Extract the [x, y] coordinate from the center of the cell holding the provided text.  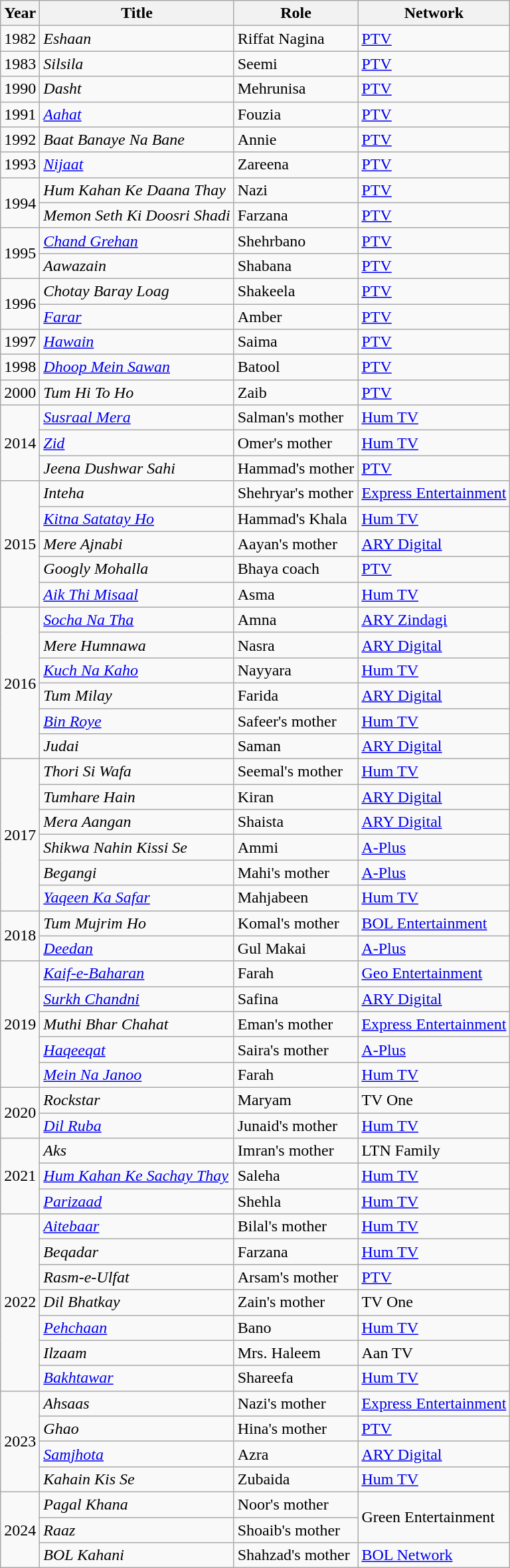
Dil Ruba [137, 1126]
Judai [137, 746]
Ammi [296, 847]
Zubaida [296, 1479]
Aahat [137, 114]
Bakhtawar [137, 1378]
Kitna Satatay Ho [137, 519]
2018 [20, 936]
Bhaya coach [296, 569]
Junaid's mother [296, 1126]
2019 [20, 1024]
2014 [20, 443]
Hina's mother [296, 1429]
Muthi Bhar Chahat [137, 1024]
Shahzad's mother [296, 1555]
1993 [20, 165]
Hum Kahan Ke Sachay Thay [137, 1176]
Aitebaar [137, 1227]
Zaib [296, 392]
Bilal's mother [296, 1227]
Silsila [137, 64]
ARY Zindagi [434, 620]
Rockstar [137, 1100]
Network [434, 13]
Tum Mujrim Ho [137, 923]
Safina [296, 999]
Zain's mother [296, 1302]
Asma [296, 594]
Shehrbano [296, 240]
Dasht [137, 89]
Haqeeqat [137, 1049]
Imran's mother [296, 1151]
Ilzaam [137, 1353]
Nasra [296, 645]
Thori Si Wafa [137, 772]
Komal's mother [296, 923]
Mein Na Janoo [137, 1075]
Baat Banaye Na Bane [137, 139]
Nijaat [137, 165]
Annie [296, 139]
Amna [296, 620]
Dil Bhatkay [137, 1302]
Kaif-e-Baharan [137, 974]
Eman's mother [296, 1024]
2023 [20, 1441]
2017 [20, 835]
2021 [20, 1176]
Pehchaan [137, 1328]
2016 [20, 683]
Mere Ajnabi [137, 544]
1995 [20, 253]
Role [296, 13]
BOL Kahani [137, 1555]
Susraal Mera [137, 418]
Mahjabeen [296, 898]
Farida [296, 695]
Amber [296, 317]
Geo Entertainment [434, 974]
Omer's mother [296, 443]
Begangi [137, 873]
Shakeela [296, 291]
Safeer's mother [296, 721]
Shoaib's mother [296, 1529]
Fouzia [296, 114]
Memon Seth Ki Doosri Shadi [137, 215]
Mera Aangan [137, 822]
Shareefa [296, 1378]
Dhoop Mein Sawan [137, 367]
Hammad's mother [296, 468]
1994 [20, 203]
Raaz [137, 1529]
Bin Roye [137, 721]
Googly Mohalla [137, 569]
Shikwa Nahin Kissi Se [137, 847]
Maryam [296, 1100]
2015 [20, 544]
Bano [296, 1328]
Shehryar's mother [296, 493]
Zid [137, 443]
Noor's mother [296, 1504]
Kiran [296, 797]
Seemi [296, 64]
Shabana [296, 266]
Ahsaas [137, 1403]
2022 [20, 1302]
Aayan's mother [296, 544]
Green Entertainment [434, 1517]
Mere Humnawa [137, 645]
Jeena Dushwar Sahi [137, 468]
BOL Entertainment [434, 923]
Batool [296, 367]
Hawain [137, 342]
2020 [20, 1112]
BOL Network [434, 1555]
Tum Hi To Ho [137, 392]
Hum Kahan Ke Daana Thay [137, 190]
Kuch Na Kaho [137, 670]
Nazi [296, 190]
2000 [20, 392]
Aik Thi Misaal [137, 594]
Saman [296, 746]
Ghao [137, 1429]
Inteha [137, 493]
Aawazain [137, 266]
Azra [296, 1454]
1992 [20, 139]
Hammad's Khala [296, 519]
Saleha [296, 1176]
Beqadar [137, 1252]
Shehla [296, 1201]
Aan TV [434, 1353]
Samjhota [137, 1454]
2024 [20, 1529]
Shaista [296, 822]
Tumhare Hain [137, 797]
Riffat Nagina [296, 39]
Chotay Baray Loag [137, 291]
Parizaad [137, 1201]
Zareena [296, 165]
1996 [20, 304]
Gul Makai [296, 948]
1990 [20, 89]
Farar [137, 317]
Yaqeen Ka Safar [137, 898]
LTN Family [434, 1151]
Eshaan [137, 39]
Deedan [137, 948]
Mehrunisa [296, 89]
Nazi's mother [296, 1403]
Mahi's mother [296, 873]
Tum Milay [137, 695]
Salman's mother [296, 418]
Kahain Kis Se [137, 1479]
1998 [20, 367]
Pagal Khana [137, 1504]
Chand Grehan [137, 240]
Surkh Chandni [137, 999]
1991 [20, 114]
Saima [296, 342]
1982 [20, 39]
1983 [20, 64]
Rasm-e-Ulfat [137, 1277]
Title [137, 13]
Aks [137, 1151]
Nayyara [296, 670]
Arsam's mother [296, 1277]
Year [20, 13]
Saira's mother [296, 1049]
Seemal's mother [296, 772]
Socha Na Tha [137, 620]
1997 [20, 342]
Mrs. Haleem [296, 1353]
